Identify which cell holds the provided text, then report its (x, y) central coordinate. 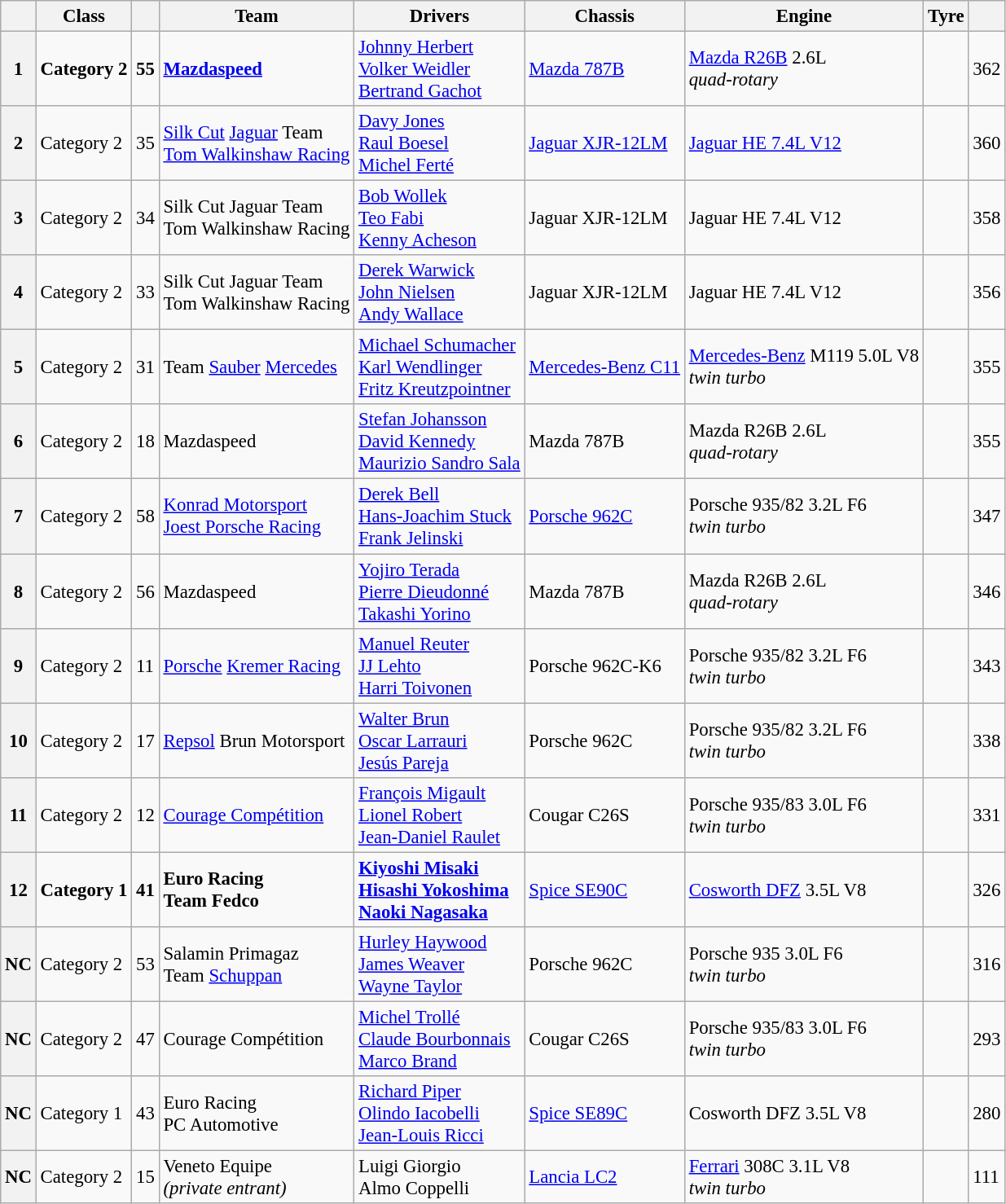
15 (145, 1176)
Team Sauber Mercedes (257, 367)
Michael Schumacher Karl Wendlinger Fritz Kreutzpointner (440, 367)
111 (987, 1176)
326 (987, 890)
Hurley Haywood James Weaver Wayne Taylor (440, 965)
Davy Jones Raul Boesel Michel Ferté (440, 143)
338 (987, 740)
Derek Bell Hans-Joachim Stuck Frank Jelinski (440, 516)
Lancia LC2 (604, 1176)
Derek Warwick John Nielsen Andy Wallace (440, 292)
Spice SE89C (604, 1114)
Mercedes-Benz C11 (604, 367)
2 (19, 143)
Porsche 962C-K6 (604, 666)
Walter Brun Oscar Larrauri Jesús Pareja (440, 740)
Mercedes-Benz M119 5.0L V8twin turbo (803, 367)
Ferrari 308C 3.1L V8twin turbo (803, 1176)
Bob Wollek Teo Fabi Kenny Acheson (440, 218)
55 (145, 69)
9 (19, 666)
356 (987, 292)
293 (987, 1039)
34 (145, 218)
7 (19, 516)
35 (145, 143)
280 (987, 1114)
Tyre (947, 16)
Johnny Herbert Volker Weidler Bertrand Gachot (440, 69)
347 (987, 516)
3 (19, 218)
Porsche Kremer Racing (257, 666)
6 (19, 442)
Team (257, 16)
58 (145, 516)
33 (145, 292)
Yojiro Terada Pierre Dieudonné Takashi Yorino (440, 591)
Kiyoshi Misaki Hisashi Yokoshima Naoki Nagasaka (440, 890)
Veneto Equipe(private entrant) (257, 1176)
358 (987, 218)
17 (145, 740)
18 (145, 442)
Stefan Johansson David Kennedy Maurizio Sandro Sala (440, 442)
1 (19, 69)
Euro Racing Team Fedco (257, 890)
Spice SE90C (604, 890)
360 (987, 143)
Porsche 935 3.0L F6twin turbo (803, 965)
Engine (803, 16)
316 (987, 965)
Euro Racing PC Automotive (257, 1114)
362 (987, 69)
43 (145, 1114)
10 (19, 740)
8 (19, 591)
Repsol Brun Motorsport (257, 740)
53 (145, 965)
Class (84, 16)
Manuel Reuter JJ Lehto Harri Toivonen (440, 666)
Konrad Motorsport Joest Porsche Racing (257, 516)
47 (145, 1039)
331 (987, 815)
346 (987, 591)
Salamin Primagaz Team Schuppan (257, 965)
François Migault Lionel Robert Jean-Daniel Raulet (440, 815)
Chassis (604, 16)
Drivers (440, 16)
343 (987, 666)
Richard Piper Olindo Iacobelli Jean-Louis Ricci (440, 1114)
41 (145, 890)
56 (145, 591)
5 (19, 367)
Luigi Giorgio Almo Coppelli (440, 1176)
Michel Trollé Claude Bourbonnais Marco Brand (440, 1039)
4 (19, 292)
31 (145, 367)
